Extract the [x, y] coordinate from the center of the cell holding the provided text.  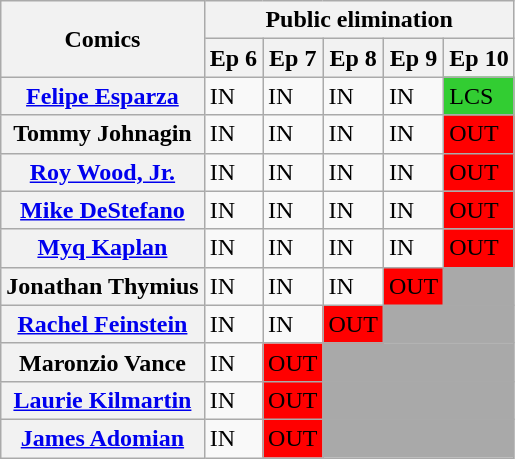
Ep 9 [413, 58]
Ep 7 [293, 58]
Roy Wood, Jr. [102, 172]
Rachel Feinstein [102, 324]
Jonathan Thymius [102, 286]
LCS [479, 96]
Myq Kaplan [102, 248]
Public elimination [359, 20]
Felipe Esparza [102, 96]
Maronzio Vance [102, 362]
Comics [102, 39]
Ep 8 [353, 58]
Laurie Kilmartin [102, 400]
Mike DeStefano [102, 210]
James Adomian [102, 438]
Tommy Johnagin [102, 134]
Ep 10 [479, 58]
Ep 6 [233, 58]
